For the text-containing cell, return its midpoint in [X, Y] coordinate format. 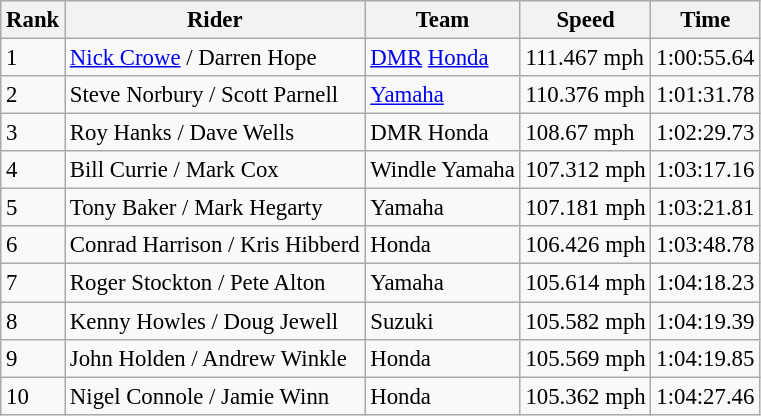
Nigel Connole / Jamie Winn [215, 396]
7 [33, 283]
107.181 mph [586, 208]
105.569 mph [586, 358]
John Holden / Andrew Winkle [215, 358]
Steve Norbury / Scott Parnell [215, 95]
Kenny Howles / Doug Jewell [215, 321]
1:02:29.73 [706, 133]
6 [33, 245]
Time [706, 20]
9 [33, 358]
111.467 mph [586, 58]
Rank [33, 20]
1:04:19.85 [706, 358]
10 [33, 396]
1:04:18.23 [706, 283]
Rider [215, 20]
Suzuki [442, 321]
Tony Baker / Mark Hegarty [215, 208]
Roger Stockton / Pete Alton [215, 283]
1:04:19.39 [706, 321]
Conrad Harrison / Kris Hibberd [215, 245]
1 [33, 58]
Bill Currie / Mark Cox [215, 170]
105.614 mph [586, 283]
1:03:17.16 [706, 170]
Roy Hanks / Dave Wells [215, 133]
Speed [586, 20]
2 [33, 95]
3 [33, 133]
Nick Crowe / Darren Hope [215, 58]
4 [33, 170]
8 [33, 321]
106.426 mph [586, 245]
1:00:55.64 [706, 58]
110.376 mph [586, 95]
108.67 mph [586, 133]
105.582 mph [586, 321]
1:03:21.81 [706, 208]
1:04:27.46 [706, 396]
Team [442, 20]
107.312 mph [586, 170]
Windle Yamaha [442, 170]
1:01:31.78 [706, 95]
105.362 mph [586, 396]
1:03:48.78 [706, 245]
5 [33, 208]
